For the text-containing cell, return its midpoint in (x, y) coordinate format. 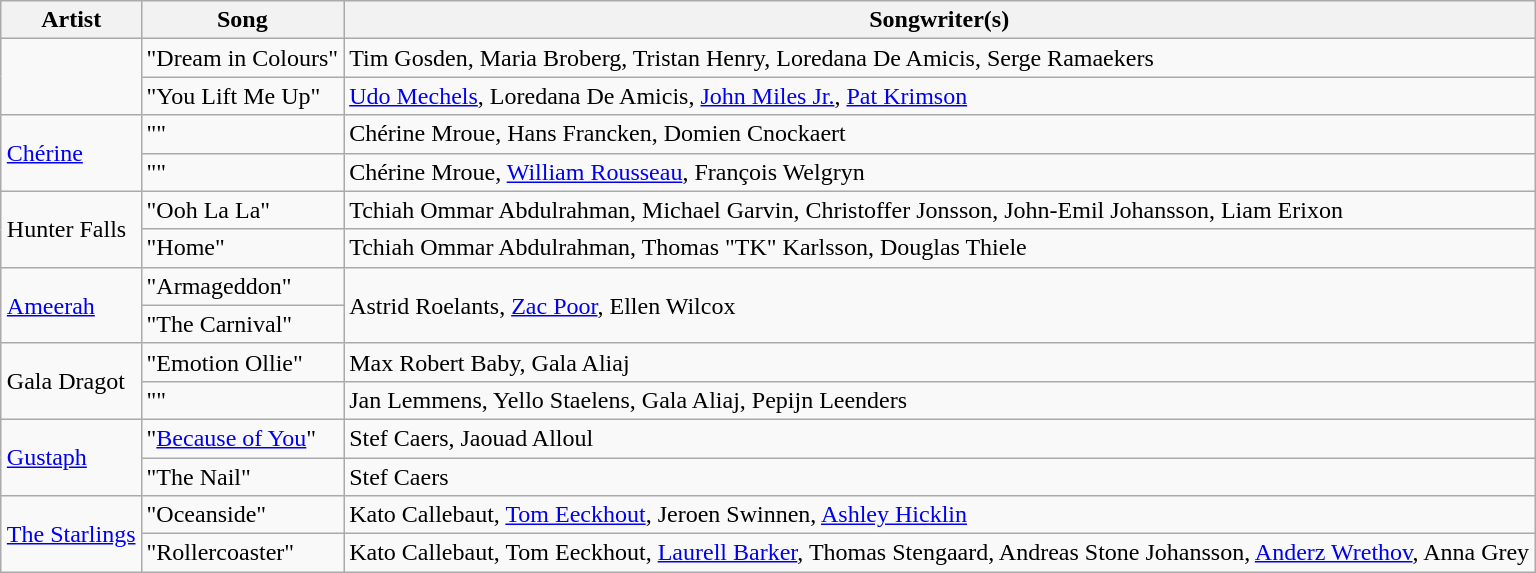
Max Robert Baby, Gala Aliaj (940, 362)
"The Carnival" (242, 324)
Tchiah Ommar Abdulrahman, Michael Garvin, Christoffer Jonsson, John-Emil Johansson, Liam Erixon (940, 210)
"Ooh La La" (242, 210)
Jan Lemmens, Yello Staelens, Gala Aliaj, Pepijn Leenders (940, 400)
Kato Callebaut, Tom Eeckhout, Laurell Barker, Thomas Stengaard, Andreas Stone Johansson, Anderz Wrethov, Anna Grey (940, 553)
Gala Dragot (71, 381)
Ameerah (71, 305)
Chérine Mroue, William Rousseau, François Welgryn (940, 172)
"Oceanside" (242, 515)
Tim Gosden, Maria Broberg, Tristan Henry, Loredana De Amicis, Serge Ramaekers (940, 58)
"Because of You" (242, 438)
Stef Caers, Jaouad Alloul (940, 438)
Chérine (71, 153)
Artist (71, 20)
Gustaph (71, 457)
Astrid Roelants, Zac Poor, Ellen Wilcox (940, 305)
"Dream in Colours" (242, 58)
"Armageddon" (242, 286)
Stef Caers (940, 477)
Songwriter(s) (940, 20)
"Home" (242, 248)
"Rollercoaster" (242, 553)
Hunter Falls (71, 229)
Chérine Mroue, Hans Francken, Domien Cnockaert (940, 134)
The Starlings (71, 534)
"Emotion Ollie" (242, 362)
Kato Callebaut, Tom Eeckhout, Jeroen Swinnen, Ashley Hicklin (940, 515)
Song (242, 20)
Udo Mechels, Loredana De Amicis, John Miles Jr., Pat Krimson (940, 96)
"The Nail" (242, 477)
"You Lift Me Up" (242, 96)
Tchiah Ommar Abdulrahman, Thomas "TK" Karlsson, Douglas Thiele (940, 248)
